Find where the given text appears and provide that cell's center as (x, y) coordinate. 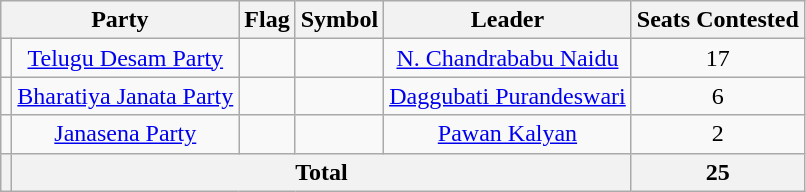
6 (718, 96)
Symbol (339, 20)
Party (120, 20)
Bharatiya Janata Party (126, 96)
Janasena Party (126, 134)
25 (718, 172)
Daggubati Purandeswari (508, 96)
Seats Contested (718, 20)
17 (718, 58)
2 (718, 134)
Leader (508, 20)
Pawan Kalyan (508, 134)
Telugu Desam Party (126, 58)
Total (322, 172)
N. Chandrababu Naidu (508, 58)
Flag (267, 20)
